Locate the cell with the specified text and output its (X, Y) center coordinate. 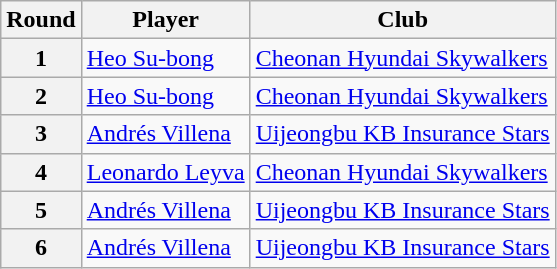
Club (402, 20)
Player (166, 20)
Round (41, 20)
4 (41, 172)
3 (41, 134)
Leonardo Leyva (166, 172)
5 (41, 210)
1 (41, 58)
6 (41, 248)
2 (41, 96)
